Return (x, y) of the center of cell containing provided text 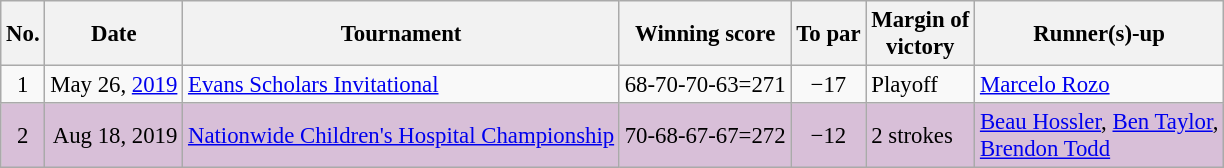
2 strokes (920, 136)
Beau Hossler, Ben Taylor, Brendon Todd (1100, 136)
−17 (828, 85)
−12 (828, 136)
70-68-67-67=272 (705, 136)
Aug 18, 2019 (114, 136)
Tournament (402, 34)
May 26, 2019 (114, 85)
Nationwide Children's Hospital Championship (402, 136)
68-70-70-63=271 (705, 85)
No. (23, 34)
Margin ofvictory (920, 34)
To par (828, 34)
Evans Scholars Invitational (402, 85)
1 (23, 85)
Date (114, 34)
2 (23, 136)
Runner(s)-up (1100, 34)
Winning score (705, 34)
Playoff (920, 85)
Marcelo Rozo (1100, 85)
